Provide the (X, Y) coordinate of the cell's center where the given text is located.  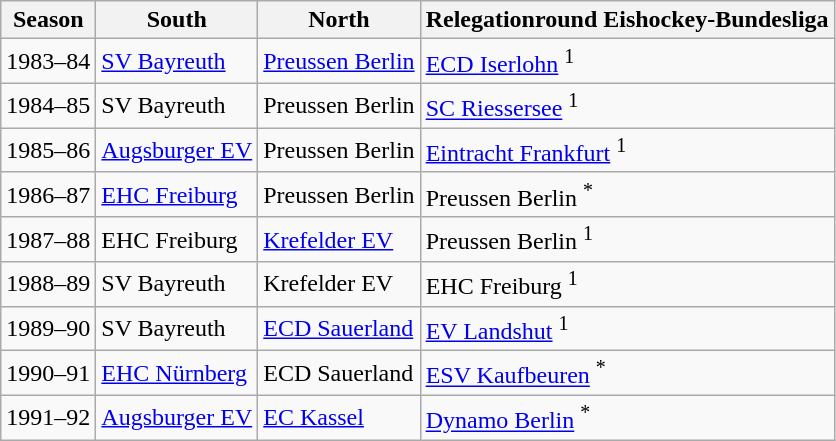
EHC Nürnberg (177, 374)
1990–91 (48, 374)
1986–87 (48, 194)
1985–86 (48, 150)
EV Landshut 1 (627, 328)
Dynamo Berlin * (627, 418)
South (177, 20)
EHC Freiburg 1 (627, 284)
SC Riessersee 1 (627, 106)
Eintracht Frankfurt 1 (627, 150)
Season (48, 20)
Preussen Berlin 1 (627, 240)
1984–85 (48, 106)
1991–92 (48, 418)
ESV Kaufbeuren * (627, 374)
Relegationround Eishockey-Bundesliga (627, 20)
ECD Iserlohn 1 (627, 62)
Preussen Berlin * (627, 194)
1983–84 (48, 62)
EC Kassel (339, 418)
North (339, 20)
1989–90 (48, 328)
1988–89 (48, 284)
1987–88 (48, 240)
